Return the (X, Y) coordinate for the center point of the cell that contains the specified text.  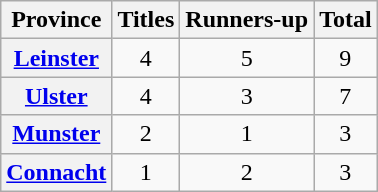
Munster (56, 134)
7 (346, 96)
Connacht (56, 172)
Total (346, 20)
9 (346, 58)
Leinster (56, 58)
Province (56, 20)
Titles (146, 20)
Runners-up (247, 20)
5 (247, 58)
Ulster (56, 96)
